Search for the cell housing the specified text and yield its [x, y] center coordinate. 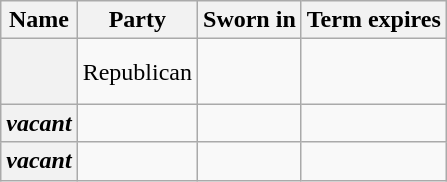
Name [39, 20]
Sworn in [250, 20]
Republican [137, 72]
Term expires [374, 20]
Party [137, 20]
